Detect which cell encompasses the target text, then output its (x, y) center coordinate. 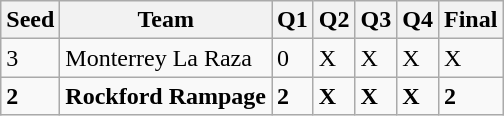
Q4 (418, 20)
3 (30, 58)
Team (166, 20)
Final (470, 20)
Q2 (334, 20)
Q3 (376, 20)
0 (293, 58)
Q1 (293, 20)
Monterrey La Raza (166, 58)
Seed (30, 20)
Rockford Rampage (166, 96)
